From the cell containing the given text, extract its center point as (X, Y) coordinate. 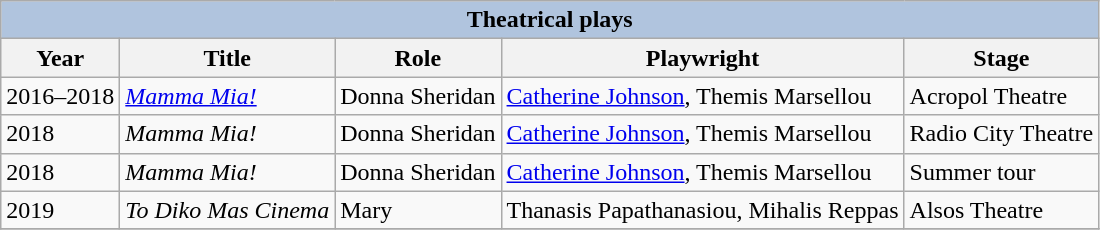
2019 (60, 210)
Stage (1002, 58)
Radio City Theatre (1002, 134)
Thanasis Papathanasiou, Mihalis Reppas (702, 210)
Playwright (702, 58)
Alsos Theatre (1002, 210)
Summer tour (1002, 172)
Theatrical plays (550, 20)
2016–2018 (60, 96)
Acropol Theatre (1002, 96)
To Diko Mas Cinema (228, 210)
Role (418, 58)
Mary (418, 210)
Year (60, 58)
Title (228, 58)
